Provide the [X, Y] coordinate of the cell's center where the given text is located.  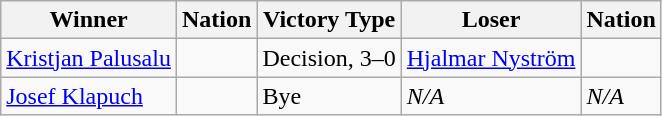
Decision, 3–0 [329, 58]
Victory Type [329, 20]
Bye [329, 96]
Josef Klapuch [89, 96]
Winner [89, 20]
Hjalmar Nyström [491, 58]
Kristjan Palusalu [89, 58]
Loser [491, 20]
